Output the [X, Y] coordinate of the center of the cell containing the given text.  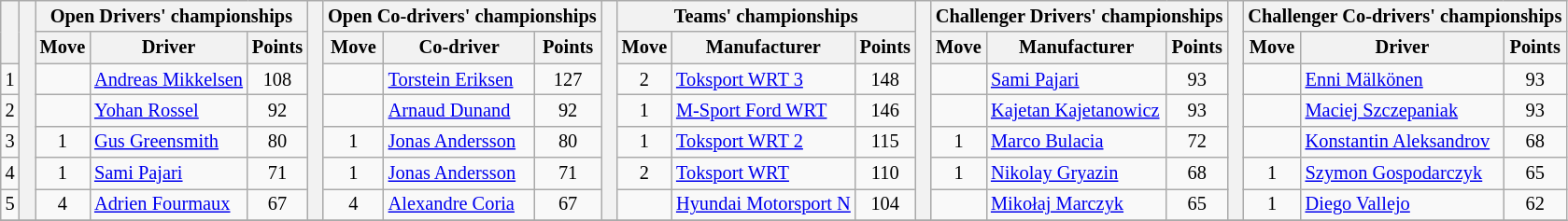
148 [885, 79]
72 [1197, 142]
Szymon Gospodarczyk [1403, 173]
Enni Mälkönen [1403, 79]
Nikolay Gryazin [1076, 173]
Andreas Mikkelsen [168, 79]
Mikołaj Marczyk [1076, 204]
Toksport WRT 2 [764, 142]
3 [10, 142]
Diego Vallejo [1403, 204]
Arnaud Dunand [459, 110]
Toksport WRT 3 [764, 79]
Hyundai Motorsport N [764, 204]
Marco Bulacia [1076, 142]
108 [277, 79]
Teams' championships [766, 16]
Gus Greensmith [168, 142]
Challenger Drivers' championships [1080, 16]
62 [1535, 204]
115 [885, 142]
Torstein Eriksen [459, 79]
Adrien Fourmaux [168, 204]
5 [10, 204]
Open Drivers' championships [172, 16]
Alexandre Coria [459, 204]
146 [885, 110]
Challenger Co-drivers' championships [1405, 16]
Open Co-drivers' championships [461, 16]
Maciej Szczepaniak [1403, 110]
Toksport WRT [764, 173]
M-Sport Ford WRT [764, 110]
Co-driver [459, 48]
110 [885, 173]
Kajetan Kajetanowicz [1076, 110]
104 [885, 204]
127 [568, 79]
Konstantin Aleksandrov [1403, 142]
Yohan Rossel [168, 110]
